Extract the [x, y] coordinate from the center of the cell holding the provided text.  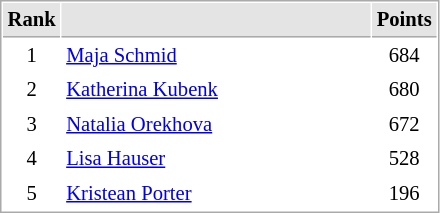
Katherina Kubenk [216, 90]
Kristean Porter [216, 194]
Rank [32, 20]
1 [32, 56]
528 [404, 158]
4 [32, 158]
680 [404, 90]
684 [404, 56]
Maja Schmid [216, 56]
196 [404, 194]
Natalia Orekhova [216, 124]
672 [404, 124]
Points [404, 20]
2 [32, 90]
Lisa Hauser [216, 158]
3 [32, 124]
5 [32, 194]
